Determine the [x, y] coordinate at the center of the cell enclosing the given text.  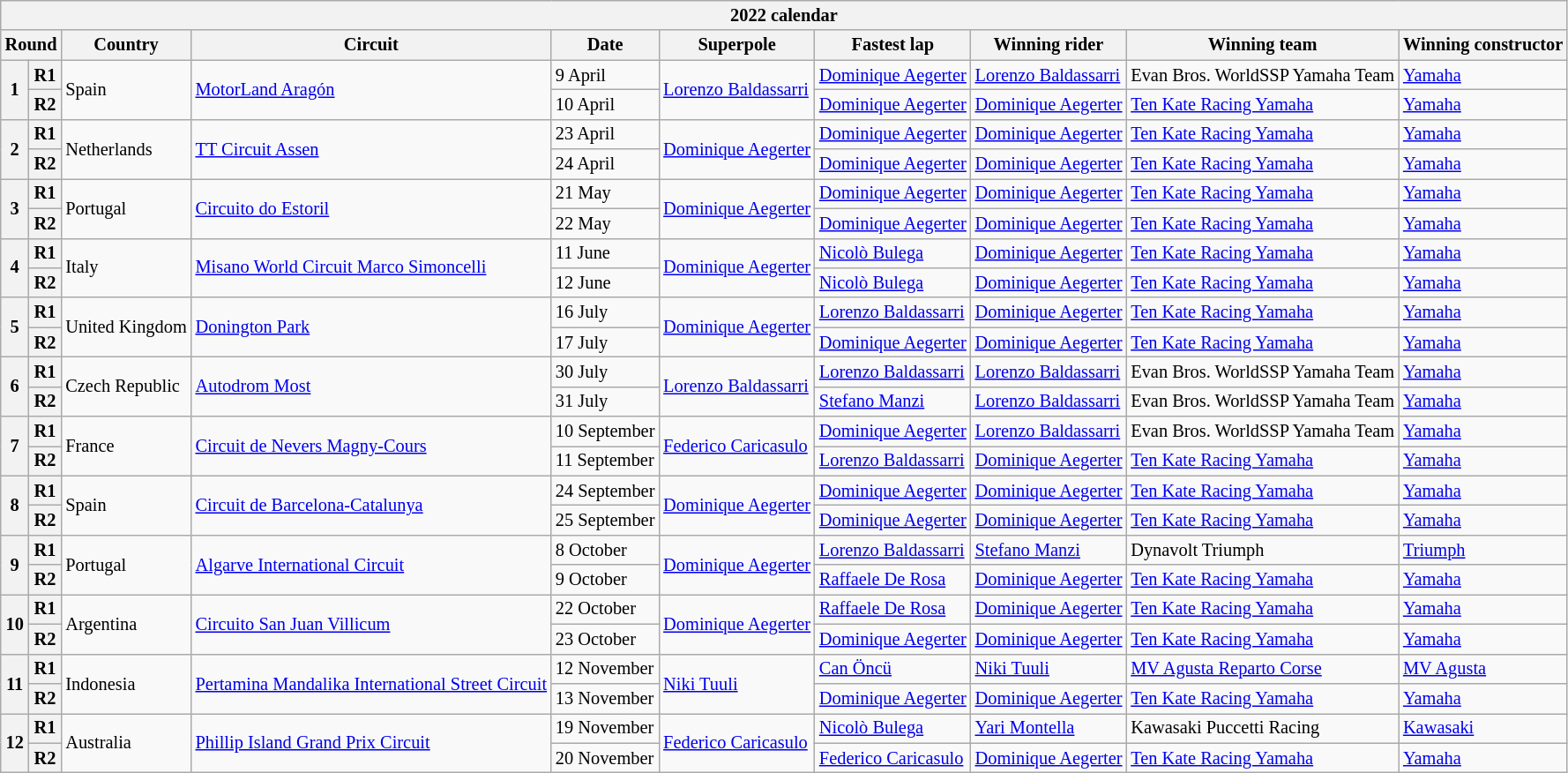
20 November [605, 758]
Dynavolt Triumph [1263, 550]
9 [15, 565]
Yari Montella [1049, 728]
11 September [605, 461]
12 June [605, 282]
10 September [605, 432]
1 [15, 90]
Fastest lap [892, 45]
Argentina [125, 623]
11 [15, 683]
5 [15, 326]
23 April [605, 134]
24 September [605, 491]
Pertamina Mandalika International Street Circuit [371, 683]
Misano World Circuit Marco Simoncelli [371, 268]
Kawasaki Puccetti Racing [1263, 728]
8 October [605, 550]
Donington Park [371, 326]
Australia [125, 743]
Italy [125, 268]
TT Circuit Assen [371, 148]
Circuito San Juan Villicum [371, 623]
16 July [605, 312]
Date [605, 45]
Circuit de Barcelona-Catalunya [371, 505]
7 [15, 447]
21 May [605, 193]
Indonesia [125, 683]
Superpole [737, 45]
United Kingdom [125, 326]
30 July [605, 371]
Kawasaki [1483, 728]
Circuito do Estoril [371, 208]
MotorLand Aragón [371, 90]
8 [15, 505]
Winning constructor [1483, 45]
France [125, 447]
13 November [605, 698]
MV Agusta Reparto Corse [1263, 669]
9 April [605, 75]
10 April [605, 104]
23 October [605, 639]
Algarve International Circuit [371, 565]
Winning team [1263, 45]
22 October [605, 609]
12 November [605, 669]
6 [15, 386]
3 [15, 208]
11 June [605, 253]
Phillip Island Grand Prix Circuit [371, 743]
Winning rider [1049, 45]
MV Agusta [1483, 669]
Autodrom Most [371, 386]
Circuit de Nevers Magny-Cours [371, 447]
24 April [605, 164]
25 September [605, 520]
Triumph [1483, 550]
12 [15, 743]
Can Öncü [892, 669]
2 [15, 148]
22 May [605, 223]
19 November [605, 728]
Country [125, 45]
2022 calendar [784, 15]
Czech Republic [125, 386]
Netherlands [125, 148]
17 July [605, 342]
4 [15, 268]
9 October [605, 580]
Circuit [371, 45]
10 [15, 623]
Round [32, 45]
31 July [605, 402]
